Determine the (x, y) coordinate at the center of the cell enclosing the given text.  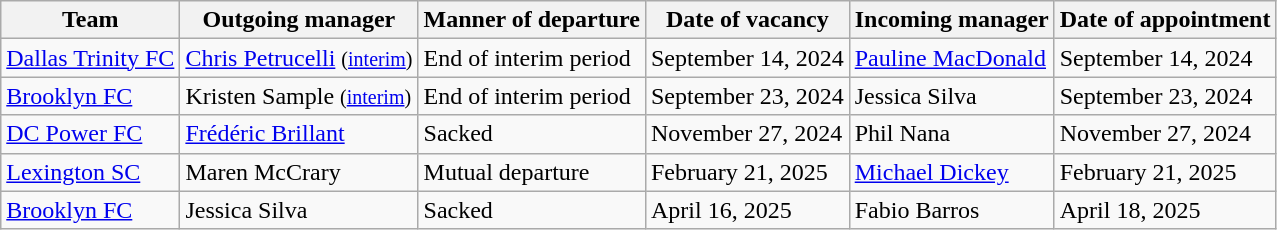
Kristen Sample (interim) (299, 96)
April 16, 2025 (747, 210)
Team (90, 20)
Date of appointment (1165, 20)
Incoming manager (952, 20)
Date of vacancy (747, 20)
Manner of departure (532, 20)
Fabio Barros (952, 210)
April 18, 2025 (1165, 210)
Michael Dickey (952, 172)
Outgoing manager (299, 20)
Dallas Trinity FC (90, 58)
DC Power FC (90, 134)
Lexington SC (90, 172)
Chris Petrucelli (interim) (299, 58)
Phil Nana (952, 134)
Mutual departure (532, 172)
Maren McCrary (299, 172)
Pauline MacDonald (952, 58)
Frédéric Brillant (299, 134)
